Scan for the cell matching the given text and deliver its (X, Y) coordinate at center. 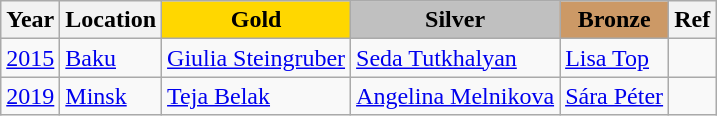
Giulia Steingruber (256, 58)
Angelina Melnikova (456, 96)
Minsk (111, 96)
Ref (692, 20)
Bronze (614, 20)
Lisa Top (614, 58)
Teja Belak (256, 96)
Sára Péter (614, 96)
Baku (111, 58)
Gold (256, 20)
2019 (30, 96)
2015 (30, 58)
Seda Tutkhalyan (456, 58)
Silver (456, 20)
Location (111, 20)
Year (30, 20)
